Detect which cell encompasses the target text, then output its [X, Y] center coordinate. 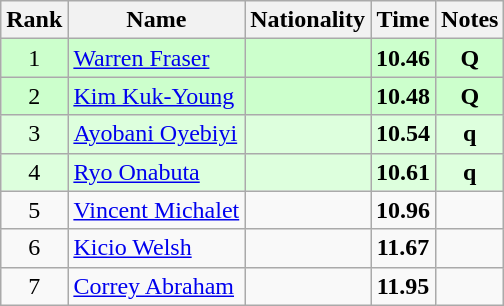
Correy Abraham [156, 286]
2 [34, 96]
Rank [34, 20]
Notes [470, 20]
10.46 [402, 58]
Kicio Welsh [156, 248]
Name [156, 20]
Warren Fraser [156, 58]
Ryo Onabuta [156, 172]
Ayobani Oyebiyi [156, 134]
10.61 [402, 172]
10.48 [402, 96]
Kim Kuk-Young [156, 96]
10.96 [402, 210]
11.95 [402, 286]
7 [34, 286]
4 [34, 172]
6 [34, 248]
1 [34, 58]
Nationality [308, 20]
Vincent Michalet [156, 210]
5 [34, 210]
Time [402, 20]
10.54 [402, 134]
3 [34, 134]
11.67 [402, 248]
